Provide the [x, y] coordinate of the cell's center where the given text is located.  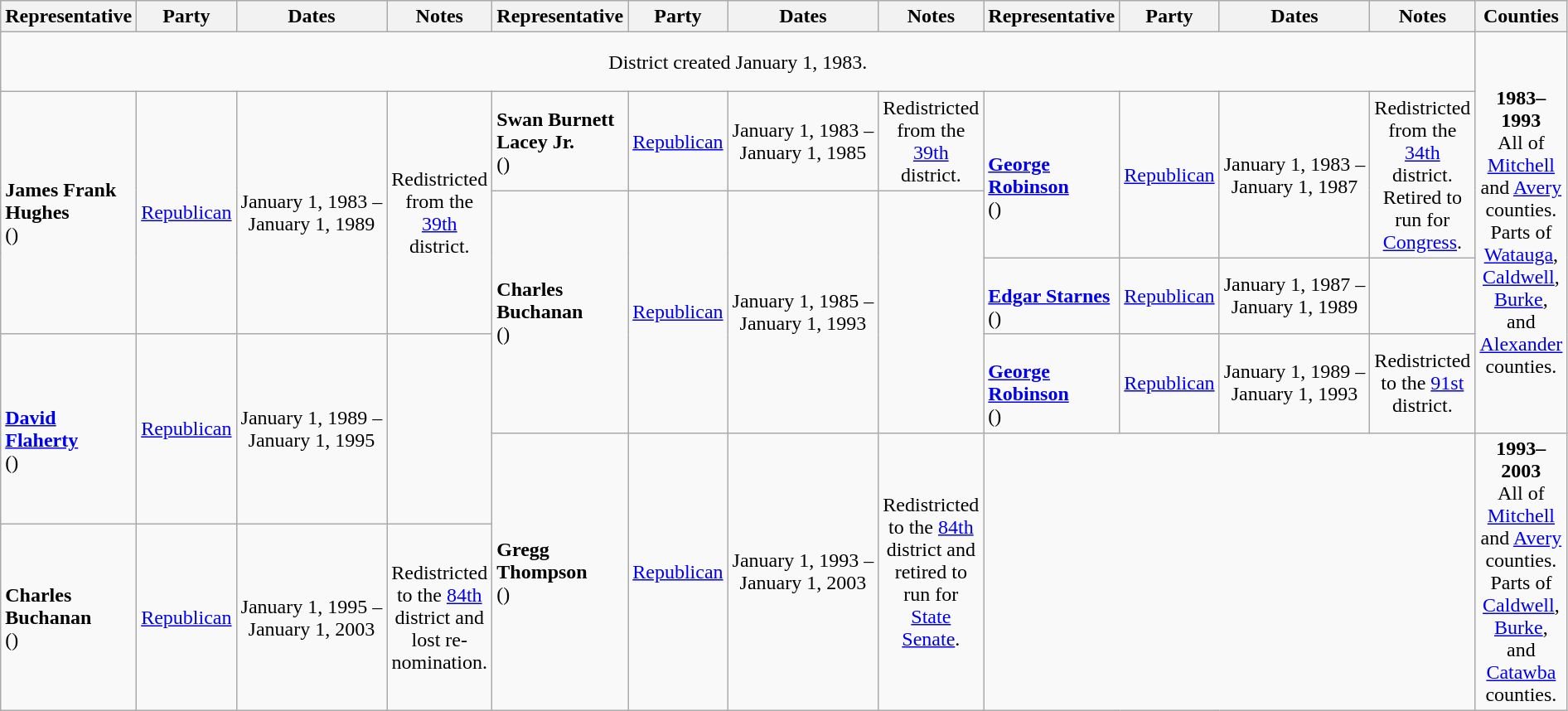
January 1, 1993 – January 1, 2003 [803, 572]
Swan Burnett Lacey Jr.() [560, 141]
1993–2003 All of Mitchell and Avery counties. Parts of Caldwell, Burke, and Catawba counties. [1522, 572]
Counties [1522, 17]
January 1, 1989 – January 1, 1993 [1295, 383]
January 1, 1983 – January 1, 1987 [1295, 175]
January 1, 1983 – January 1, 1985 [803, 141]
James Frank Hughes() [69, 213]
Redistricted from the 34th district. Retired to run for Congress. [1422, 175]
1983–1993 All of Mitchell and Avery counties. Parts of Watauga, Caldwell, Burke, and Alexander counties. [1522, 232]
January 1, 1989 – January 1, 1995 [312, 429]
January 1, 1983 – January 1, 1989 [312, 213]
January 1, 1987 – January 1, 1989 [1295, 296]
David Flaherty() [69, 429]
Edgar Starnes() [1052, 296]
Gregg Thompson() [560, 572]
District created January 1, 1983. [738, 62]
Redistricted to the 84th district and lost re-nomination. [439, 617]
Redistricted to the 84th district and retired to run for State Senate. [932, 572]
January 1, 1985 – January 1, 1993 [803, 312]
Redistricted to the 91st district. [1422, 383]
January 1, 1995 – January 1, 2003 [312, 617]
